Pinpoint the cell where the given text exists, returning its [X, Y] midpoint coordinate. 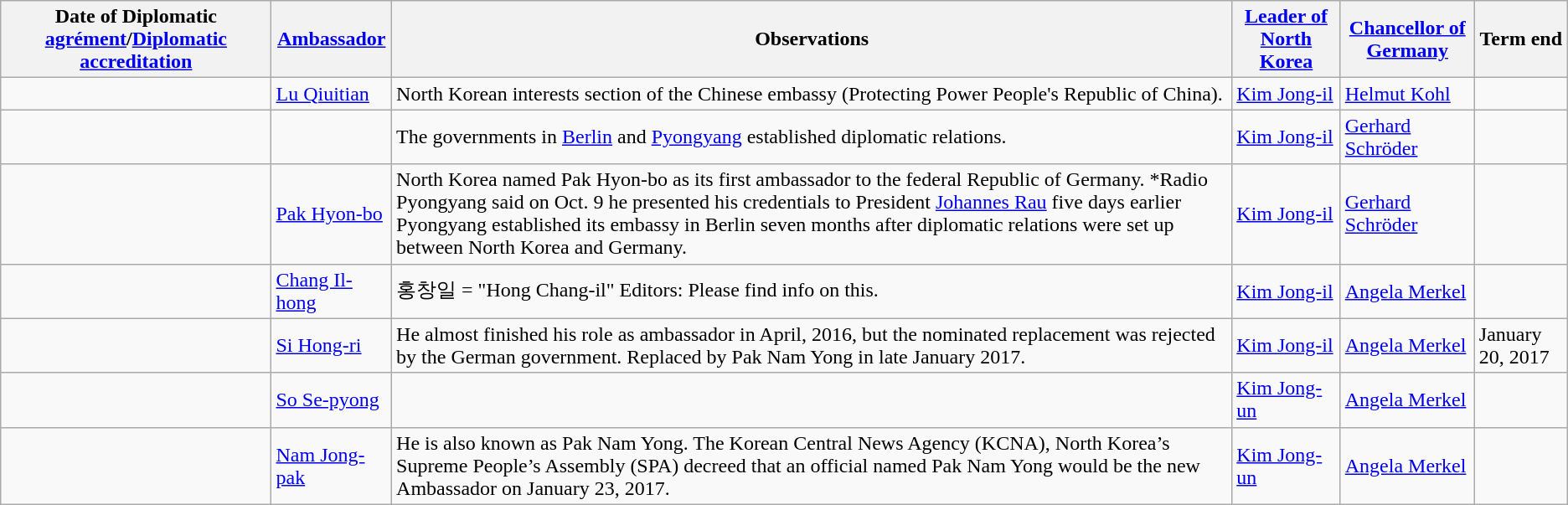
Helmut Kohl [1407, 94]
Pak Hyon-bo [332, 214]
Ambassador [332, 39]
Leader of North Korea [1287, 39]
January 20, 2017 [1521, 345]
Nam Jong-pak [332, 466]
Si Hong-ri [332, 345]
Lu Qiuitian [332, 94]
The governments in Berlin and Pyongyang established diplomatic relations. [812, 137]
Observations [812, 39]
Chang Il-hong [332, 291]
홍창일 = "Hong Chang-il" Editors: Please find info on this. [812, 291]
Chancellor of Germany [1407, 39]
Term end [1521, 39]
North Korean interests section of the Chinese embassy (Protecting Power People's Republic of China). [812, 94]
So Se-pyong [332, 400]
Date of Diplomatic agrément/Diplomatic accreditation [136, 39]
